Return [X, Y] of the center of cell containing provided text 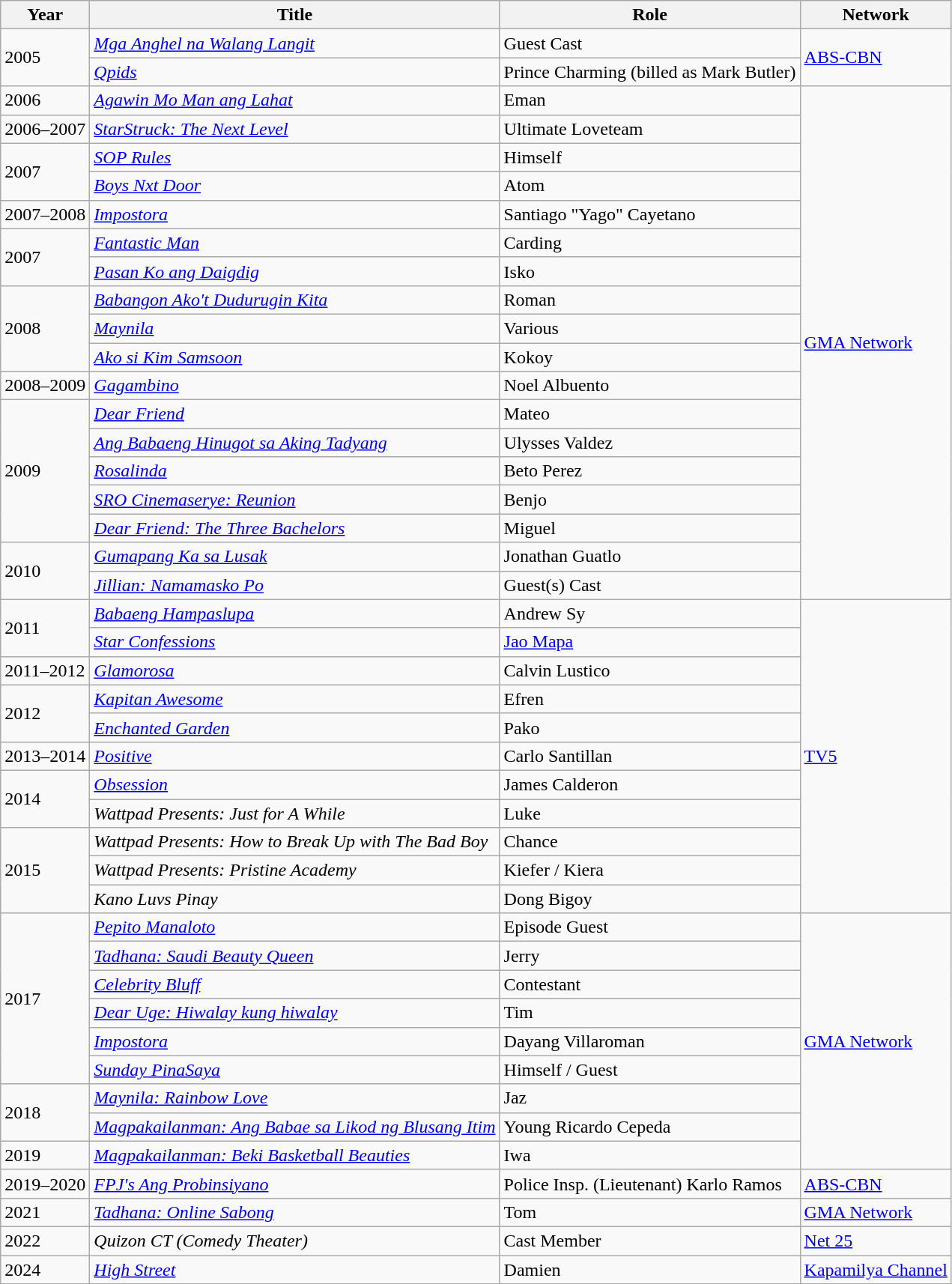
Episode Guest [650, 927]
Kokoy [650, 357]
Ako si Kim Samsoon [295, 357]
Mga Anghel na Walang Langit [295, 43]
Wattpad Presents: Pristine Academy [295, 870]
2014 [45, 799]
Net 25 [876, 1241]
Police Insp. (Lieutenant) Karlo Ramos [650, 1184]
StarStruck: The Next Level [295, 129]
Andrew Sy [650, 614]
Benjo [650, 500]
FPJ's Ang Probinsiyano [295, 1184]
Jonathan Guatlo [650, 557]
Kiefer / Kiera [650, 870]
Gagambino [295, 386]
Carlo Santillan [650, 756]
2006 [45, 100]
Miguel [650, 528]
Efren [650, 699]
Wattpad Presents: Just for A While [295, 813]
TV5 [876, 757]
Himself [650, 157]
Ultimate Loveteam [650, 129]
Iwa [650, 1155]
Jerry [650, 956]
Star Confessions [295, 642]
Boys Nxt Door [295, 186]
Quizon CT (Comedy Theater) [295, 1241]
Chance [650, 842]
Wattpad Presents: How to Break Up with The Bad Boy [295, 842]
2019 [45, 1155]
Magpakailanman: Ang Babae sa Likod ng Blusang Itim [295, 1127]
Maynila: Rainbow Love [295, 1098]
SOP Rules [295, 157]
2008 [45, 328]
Luke [650, 813]
2007–2008 [45, 214]
Agawin Mo Man ang Lahat [295, 100]
Calvin Lustico [650, 670]
Isko [650, 271]
2009 [45, 471]
Dayang Villaroman [650, 1041]
Prince Charming (billed as Mark Butler) [650, 72]
Positive [295, 756]
2015 [45, 870]
Babaeng Hampaslupa [295, 614]
2022 [45, 1241]
2017 [45, 999]
Tim [650, 1013]
2005 [45, 58]
Babangon Ako't Dudurugin Kita [295, 300]
Maynila [295, 328]
2008–2009 [45, 386]
Pako [650, 727]
Sunday PinaSaya [295, 1070]
Dear Friend: The Three Bachelors [295, 528]
2019–2020 [45, 1184]
Beto Perez [650, 471]
Kapitan Awesome [295, 699]
Jao Mapa [650, 642]
Eman [650, 100]
Role [650, 15]
2024 [45, 1270]
Kano Luvs Pinay [295, 899]
Gumapang Ka sa Lusak [295, 557]
Tadhana: Online Sabong [295, 1212]
Cast Member [650, 1241]
2011–2012 [45, 670]
Dong Bigoy [650, 899]
Year [45, 15]
Jillian: Namamasko Po [295, 585]
Dear Friend [295, 414]
Young Ricardo Cepeda [650, 1127]
2006–2007 [45, 129]
2012 [45, 713]
Fantastic Man [295, 243]
Pepito Manaloto [295, 927]
2011 [45, 628]
Enchanted Garden [295, 727]
Qpids [295, 72]
Celebrity Bluff [295, 984]
High Street [295, 1270]
Tadhana: Saudi Beauty Queen [295, 956]
James Calderon [650, 784]
Glamorosa [295, 670]
Magpakailanman: Beki Basketball Beauties [295, 1155]
Mateo [650, 414]
Damien [650, 1270]
Carding [650, 243]
Obsession [295, 784]
Guest(s) Cast [650, 585]
SRO Cinemaserye: Reunion [295, 500]
2013–2014 [45, 756]
Noel Albuento [650, 386]
Guest Cast [650, 43]
Ang Babaeng Hinugot sa Aking Tadyang [295, 443]
Atom [650, 186]
Pasan Ko ang Daigdig [295, 271]
Rosalinda [295, 471]
2018 [45, 1112]
Himself / Guest [650, 1070]
Tom [650, 1212]
Network [876, 15]
Jaz [650, 1098]
2010 [45, 571]
Ulysses Valdez [650, 443]
Kapamilya Channel [876, 1270]
Roman [650, 300]
Santiago "Yago" Cayetano [650, 214]
Title [295, 15]
2021 [45, 1212]
Dear Uge: Hiwalay kung hiwalay [295, 1013]
Contestant [650, 984]
Various [650, 328]
